Output the (x, y) coordinate of the center of the cell containing the given text.  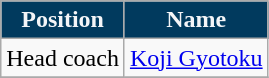
Name (196, 20)
Head coach (63, 58)
Koji Gyotoku (196, 58)
Position (63, 20)
